Identify which cell holds the provided text, then report its [x, y] central coordinate. 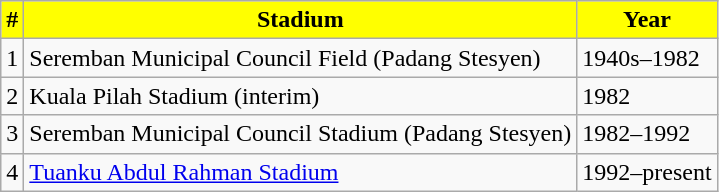
# [12, 20]
Tuanku Abdul Rahman Stadium [300, 172]
3 [12, 134]
Seremban Municipal Council Field (Padang Stesyen) [300, 58]
1 [12, 58]
1982–1992 [647, 134]
Kuala Pilah Stadium (interim) [300, 96]
2 [12, 96]
4 [12, 172]
1992–present [647, 172]
1982 [647, 96]
1940s–1982 [647, 58]
Stadium [300, 20]
Seremban Municipal Council Stadium (Padang Stesyen) [300, 134]
Year [647, 20]
